Extract the (x, y) coordinate from the center of the cell holding the provided text.  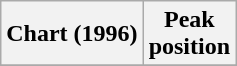
Chart (1996) (72, 34)
Peakposition (189, 34)
